Extract the (x, y) coordinate from the center of the cell holding the provided text.  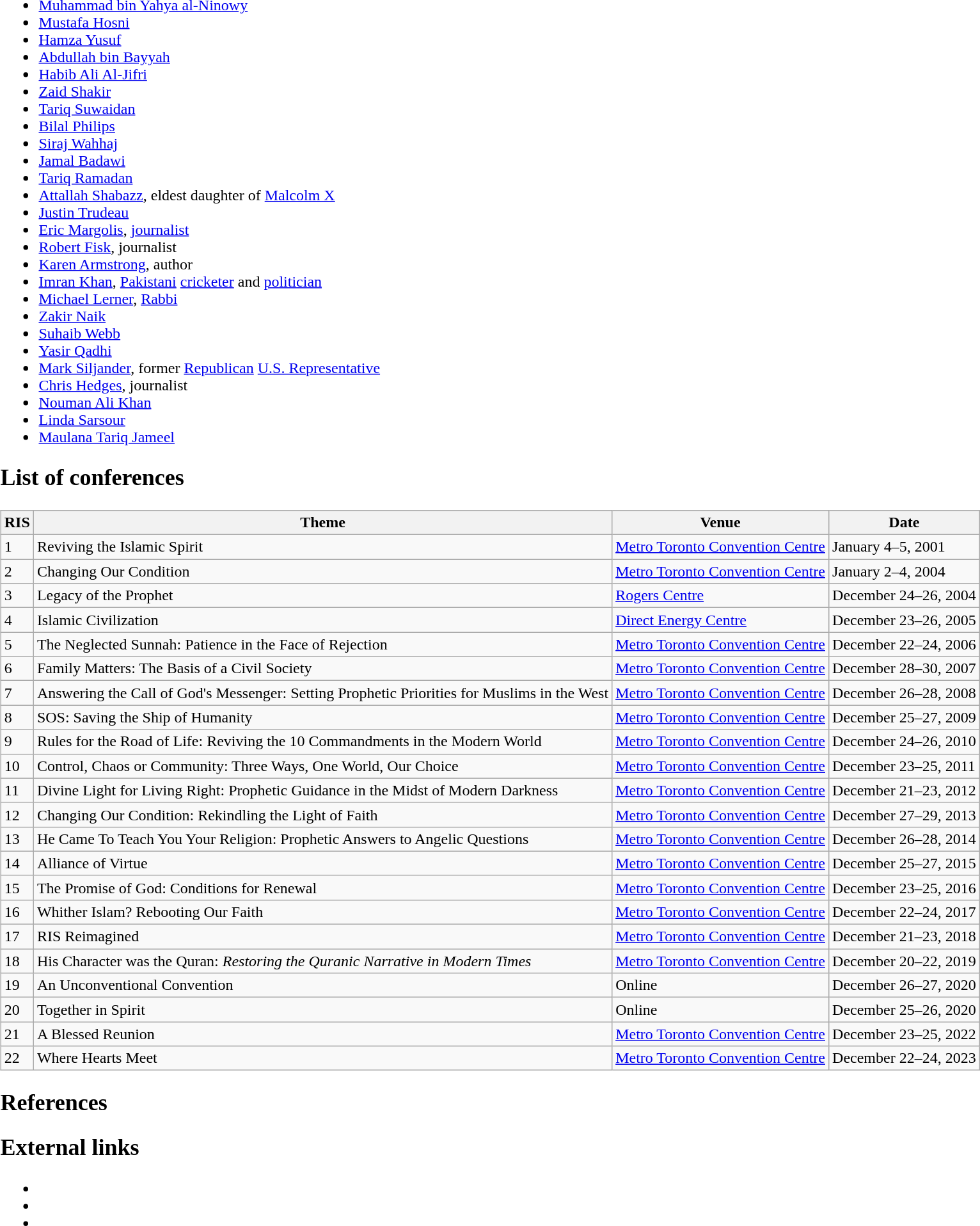
2 (17, 571)
December 26–28, 2008 (905, 693)
17 (17, 937)
Islamic Civilization (322, 620)
Venue (720, 522)
December 20–22, 2019 (905, 961)
December 23–25, 2022 (905, 1034)
Date (905, 522)
9 (17, 742)
December 28–30, 2007 (905, 669)
1 (17, 547)
SOS: Saving the Ship of Humanity (322, 717)
December 22–24, 2023 (905, 1058)
His Character was the Quran: Restoring the Quranic Narrative in Modern Times (322, 961)
December 25–27, 2015 (905, 863)
Whither Islam? Rebooting Our Faith (322, 912)
16 (17, 912)
21 (17, 1034)
The Neglected Sunnah: Patience in the Face of Rejection (322, 644)
January 2–4, 2004 (905, 571)
December 26–28, 2014 (905, 839)
The Promise of God: Conditions for Renewal (322, 888)
Changing Our Condition (322, 571)
6 (17, 669)
December 23–25, 2011 (905, 766)
December 26–27, 2020 (905, 985)
Rogers Centre (720, 596)
19 (17, 985)
December 22–24, 2006 (905, 644)
22 (17, 1058)
10 (17, 766)
He Came To Teach You Your Religion: Prophetic Answers to Angelic Questions (322, 839)
11 (17, 790)
Direct Energy Centre (720, 620)
8 (17, 717)
Rules for the Road of Life: Reviving the 10 Commandments in the Modern World (322, 742)
December 23–26, 2005 (905, 620)
3 (17, 596)
December 25–26, 2020 (905, 1010)
December 24–26, 2010 (905, 742)
Changing Our Condition: Rekindling the Light of Faith (322, 815)
December 21–23, 2012 (905, 790)
December 27–29, 2013 (905, 815)
Divine Light for Living Right: Prophetic Guidance in the Midst of Modern Darkness (322, 790)
5 (17, 644)
13 (17, 839)
Answering the Call of God's Messenger: Setting Prophetic Priorities for Muslims in the West (322, 693)
4 (17, 620)
December 25–27, 2009 (905, 717)
14 (17, 863)
December 24–26, 2004 (905, 596)
RIS (17, 522)
Theme (322, 522)
December 23–25, 2016 (905, 888)
Reviving the Islamic Spirit (322, 547)
An Unconventional Convention (322, 985)
Family Matters: The Basis of a Civil Society (322, 669)
Alliance of Virtue (322, 863)
12 (17, 815)
Where Hearts Meet (322, 1058)
7 (17, 693)
Control, Chaos or Community: Three Ways, One World, Our Choice (322, 766)
Together in Spirit (322, 1010)
January 4–5, 2001 (905, 547)
December 21–23, 2018 (905, 937)
20 (17, 1010)
RIS Reimagined (322, 937)
Legacy of the Prophet (322, 596)
18 (17, 961)
A Blessed Reunion (322, 1034)
December 22–24, 2017 (905, 912)
15 (17, 888)
